Locate the cell with the specified text and output its (x, y) center coordinate. 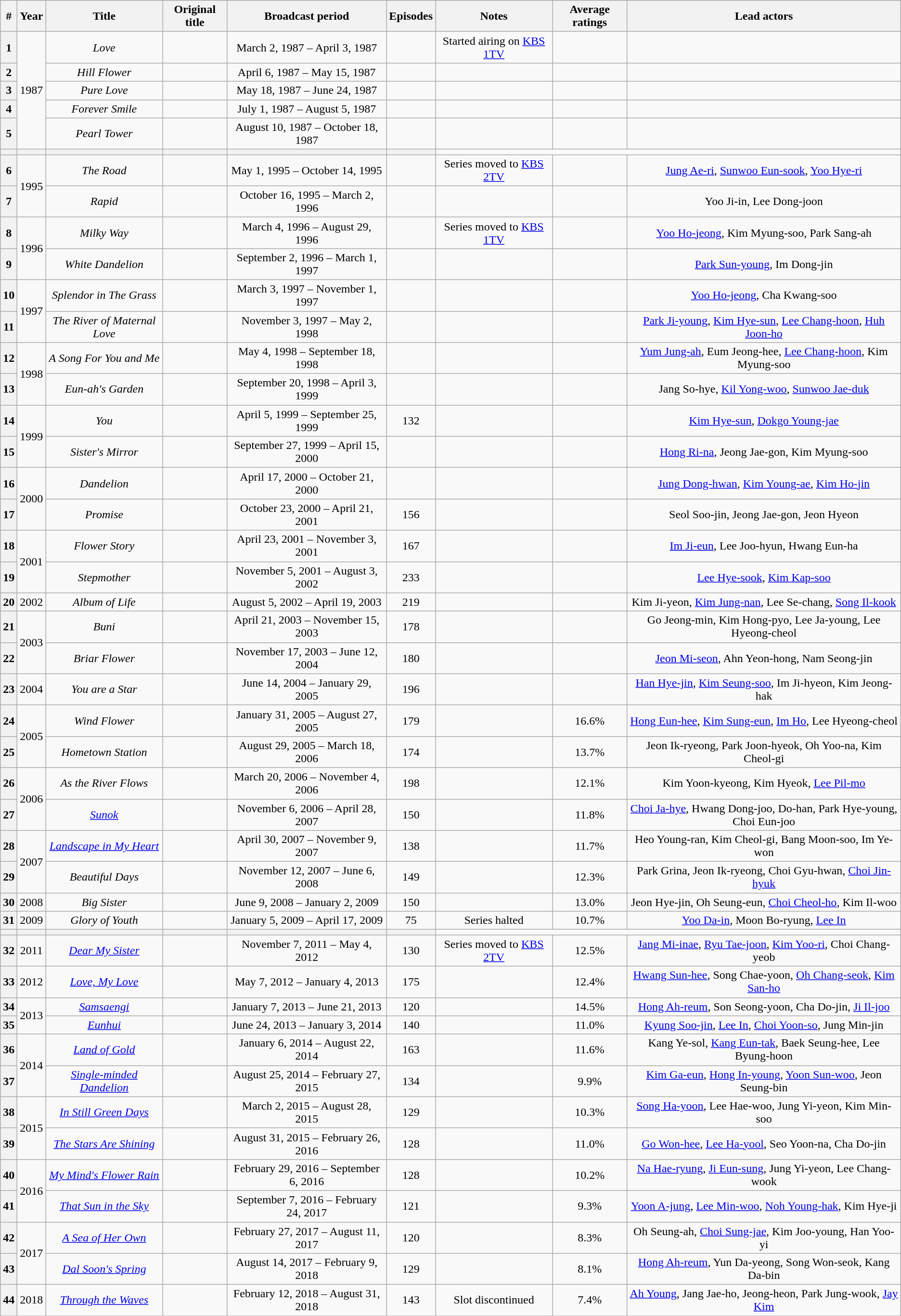
10.2% (590, 1175)
138 (411, 846)
Hill Flower (104, 72)
Jung Dong-hwan, Kim Young-ae, Kim Ho-jin (764, 483)
Promise (104, 515)
Choi Ja-hye, Hwang Dong-joo, Do-han, Park Hye-young, Choi Eun-joo (764, 814)
September 20, 1998 – April 3, 1999 (307, 390)
Single-minded Dandelion (104, 1081)
September 27, 1999 – April 15, 2000 (307, 452)
11.8% (590, 814)
149 (411, 878)
10 (9, 295)
7.4% (590, 1300)
2004 (32, 689)
Park Grina, Jeon Ik-ryeong, Choi Gyu-hwan, Choi Jin-hyuk (764, 878)
Hwang Sun-hee, Song Chae-yoon, Oh Chang-seok, Kim San-ho (764, 982)
A Sea of Her Own (104, 1238)
134 (411, 1081)
2018 (32, 1300)
November 6, 2006 – April 28, 2007 (307, 814)
9.9% (590, 1081)
The Stars Are Shining (104, 1143)
12.1% (590, 783)
Jeon Ik-ryeong, Park Joon-hyeok, Oh Yoo-na, Kim Cheol-gi (764, 752)
8.1% (590, 1269)
July 1, 1987 – August 5, 1987 (307, 109)
32 (9, 951)
12.4% (590, 982)
November 12, 2007 – June 6, 2008 (307, 878)
Hong Ah-reum, Yun Da-yeong, Song Won-seok, Kang Da-bin (764, 1269)
Go Jeong-min, Kim Hong-pyo, Lee Ja-young, Lee Hyeong-cheol (764, 626)
Love (104, 47)
Park Sun-young, Im Dong-jin (764, 264)
Big Sister (104, 902)
2011 (32, 951)
6 (9, 170)
4 (9, 109)
167 (411, 546)
That Sun in the Sky (104, 1206)
August 25, 2014 – February 27, 2015 (307, 1081)
26 (9, 783)
130 (411, 951)
3 (9, 90)
1987 (32, 90)
June 9, 2008 – January 2, 2009 (307, 902)
12 (9, 358)
36 (9, 1050)
1999 (32, 436)
1996 (32, 248)
November 7, 2011 – May 4, 2012 (307, 951)
Land of Gold (104, 1050)
Yoo Da-in, Moon Bo-ryung, Lee In (764, 920)
April 23, 2001 – November 3, 2001 (307, 546)
10.3% (590, 1112)
178 (411, 626)
34 (9, 1007)
April 5, 1999 – September 25, 1999 (307, 421)
Pure Love (104, 90)
180 (411, 658)
Kim Ga-eun, Hong In-young, Yoon Sun-woo, Jeon Seung-bin (764, 1081)
June 24, 2013 – January 3, 2014 (307, 1025)
14 (9, 421)
15 (9, 452)
2012 (32, 982)
As the River Flows (104, 783)
Milky Way (104, 233)
The Road (104, 170)
October 23, 2000 – April 21, 2001 (307, 515)
38 (9, 1112)
August 31, 2015 – February 26, 2016 (307, 1143)
# (9, 16)
Forever Smile (104, 109)
Jeon Mi-seon, Ahn Yeon-hong, Nam Seong-jin (764, 658)
May 18, 1987 – June 24, 1987 (307, 90)
January 7, 2013 – June 21, 2013 (307, 1007)
2014 (32, 1065)
Kang Ye-sol, Kang Eun-tak, Baek Seung-hee, Lee Byung-hoon (764, 1050)
October 16, 1995 – March 2, 1996 (307, 201)
My Mind's Flower Rain (104, 1175)
12.3% (590, 878)
Pearl Tower (104, 134)
16 (9, 483)
41 (9, 1206)
1 (9, 47)
42 (9, 1238)
13.7% (590, 752)
2001 (32, 562)
May 7, 2012 – January 4, 2013 (307, 982)
A Song For You and Me (104, 358)
121 (411, 1206)
Stepmother (104, 577)
June 14, 2004 – January 29, 2005 (307, 689)
Kyung Soo-jin, Lee In, Choi Yoon-so, Jung Min-jin (764, 1025)
11 (9, 326)
35 (9, 1025)
Im Ji-eun, Lee Joo-hyun, Hwang Eun-ha (764, 546)
2 (9, 72)
2008 (32, 902)
Broadcast period (307, 16)
23 (9, 689)
Rapid (104, 201)
179 (411, 721)
Yoo Ho-jeong, Kim Myung-soo, Park Sang-ah (764, 233)
1995 (32, 186)
Go Won-hee, Lee Ha-yool, Seo Yoon-na, Cha Do-jin (764, 1143)
Lead actors (764, 16)
140 (411, 1025)
8 (9, 233)
20 (9, 602)
Eun-ah's Garden (104, 390)
11.6% (590, 1050)
30 (9, 902)
Seol Soo-jin, Jeong Jae-gon, Jeon Hyeon (764, 515)
Jung Ae-ri, Sunwoo Eun-sook, Yoo Hye-ri (764, 170)
8.3% (590, 1238)
31 (9, 920)
March 2, 1987 – April 3, 1987 (307, 47)
January 6, 2014 – August 22, 2014 (307, 1050)
18 (9, 546)
Series moved to KBS 1TV (494, 233)
Wind Flower (104, 721)
37 (9, 1081)
February 12, 2018 – August 31, 2018 (307, 1300)
Episodes (411, 16)
Hong Eun-hee, Kim Sung-eun, Im Ho, Lee Hyeong-cheol (764, 721)
Original title (195, 16)
21 (9, 626)
7 (9, 201)
29 (9, 878)
Title (104, 16)
Through the Waves (104, 1300)
Hong Ri-na, Jeong Jae-gon, Kim Myung-soo (764, 452)
Glory of Youth (104, 920)
1998 (32, 374)
13 (9, 390)
2002 (32, 602)
Yoo Ji-in, Lee Dong-joon (764, 201)
August 5, 2002 – April 19, 2003 (307, 602)
Jang Mi-inae, Ryu Tae-joon, Kim Yoo-ri, Choi Chang-yeob (764, 951)
43 (9, 1269)
Sunok (104, 814)
143 (411, 1300)
27 (9, 814)
You are a Star (104, 689)
25 (9, 752)
Kim Ji-yeon, Kim Jung-nan, Lee Se-chang, Song Il-kook (764, 602)
24 (9, 721)
Yoo Ho-jeong, Cha Kwang-soo (764, 295)
Park Ji-young, Kim Hye-sun, Lee Chang-hoon, Huh Joon-ho (764, 326)
September 7, 2016 – February 24, 2017 (307, 1206)
You (104, 421)
13.0% (590, 902)
Series halted (494, 920)
233 (411, 577)
Ah Young, Jang Jae-ho, Jeong-heon, Park Jung-wook, Jay Kim (764, 1300)
2006 (32, 799)
2000 (32, 499)
Dear My Sister (104, 951)
April 21, 2003 – November 15, 2003 (307, 626)
Na Hae-ryung, Ji Eun-sung, Jung Yi-yeon, Lee Chang-wook (764, 1175)
175 (411, 982)
April 30, 2007 – November 9, 2007 (307, 846)
August 14, 2017 – February 9, 2018 (307, 1269)
219 (411, 602)
40 (9, 1175)
Love, My Love (104, 982)
January 31, 2005 – August 27, 2005 (307, 721)
75 (411, 920)
Hometown Station (104, 752)
5 (9, 134)
2016 (32, 1190)
16.6% (590, 721)
1997 (32, 311)
April 17, 2000 – October 21, 2000 (307, 483)
2009 (32, 920)
Slot discontinued (494, 1300)
14.5% (590, 1007)
Year (32, 16)
2003 (32, 642)
2015 (32, 1128)
September 2, 1996 – March 1, 1997 (307, 264)
19 (9, 577)
The River of Maternal Love (104, 326)
Eunhui (104, 1025)
November 5, 2001 – August 3, 2002 (307, 577)
9 (9, 264)
March 2, 2015 – August 28, 2015 (307, 1112)
2005 (32, 736)
August 29, 2005 – March 18, 2006 (307, 752)
196 (411, 689)
Lee Hye-sook, Kim Kap-soo (764, 577)
Sister's Mirror (104, 452)
2017 (32, 1253)
Started airing on KBS 1TV (494, 47)
January 5, 2009 – April 17, 2009 (307, 920)
November 3, 1997 – May 2, 1998 (307, 326)
Hong Ah-reum, Son Seong-yoon, Cha Do-jin, Ji Il-joo (764, 1007)
198 (411, 783)
March 3, 1997 – November 1, 1997 (307, 295)
39 (9, 1143)
Jang So-hye, Kil Yong-woo, Sunwoo Jae-duk (764, 390)
Flower Story (104, 546)
May 4, 1998 – September 18, 1998 (307, 358)
174 (411, 752)
Yum Jung-ah, Eum Jeong-hee, Lee Chang-hoon, Kim Myung-soo (764, 358)
Han Hye-jin, Kim Seung-soo, Im Ji-hyeon, Kim Jeong-hak (764, 689)
White Dandelion (104, 264)
9.3% (590, 1206)
2007 (32, 862)
April 6, 1987 – May 15, 1987 (307, 72)
Song Ha-yoon, Lee Hae-woo, Jung Yi-yeon, Kim Min-soo (764, 1112)
Jeon Hye-jin, Oh Seung-eun, Choi Cheol-ho, Kim Il-woo (764, 902)
Yoon A-jung, Lee Min-woo, Noh Young-hak, Kim Hye-ji (764, 1206)
November 17, 2003 – June 12, 2004 (307, 658)
Kim Hye-sun, Dokgo Young-jae (764, 421)
2013 (32, 1016)
Kim Yoon-kyeong, Kim Hyeok, Lee Pil-mo (764, 783)
Average ratings (590, 16)
Heo Young-ran, Kim Cheol-gi, Bang Moon-soo, Im Ye-won (764, 846)
28 (9, 846)
February 29, 2016 – September 6, 2016 (307, 1175)
Album of Life (104, 602)
February 27, 2017 – August 11, 2017 (307, 1238)
May 1, 1995 – October 14, 1995 (307, 170)
Oh Seung-ah, Choi Sung-jae, Kim Joo-young, Han Yoo-yi (764, 1238)
11.7% (590, 846)
Dal Soon's Spring (104, 1269)
163 (411, 1050)
In Still Green Days (104, 1112)
Samsaengi (104, 1007)
22 (9, 658)
44 (9, 1300)
33 (9, 982)
Beautiful Days (104, 878)
August 10, 1987 – October 18, 1987 (307, 134)
Buni (104, 626)
March 4, 1996 – August 29, 1996 (307, 233)
156 (411, 515)
12.5% (590, 951)
Splendor in The Grass (104, 295)
Dandelion (104, 483)
March 20, 2006 – November 4, 2006 (307, 783)
Landscape in My Heart (104, 846)
132 (411, 421)
17 (9, 515)
Briar Flower (104, 658)
10.7% (590, 920)
Notes (494, 16)
